Locate the cell with the specified text and output its [X, Y] center coordinate. 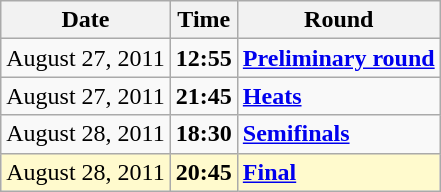
21:45 [204, 96]
18:30 [204, 134]
Heats [338, 96]
Date [86, 20]
Final [338, 172]
12:55 [204, 58]
Semifinals [338, 134]
Time [204, 20]
Preliminary round [338, 58]
Round [338, 20]
20:45 [204, 172]
